Find where the given text appears and provide that cell's center as (x, y) coordinate. 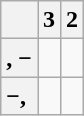
, − (20, 58)
−, (20, 96)
2 (72, 20)
3 (50, 20)
